For the text-containing cell, return its midpoint in [x, y] coordinate format. 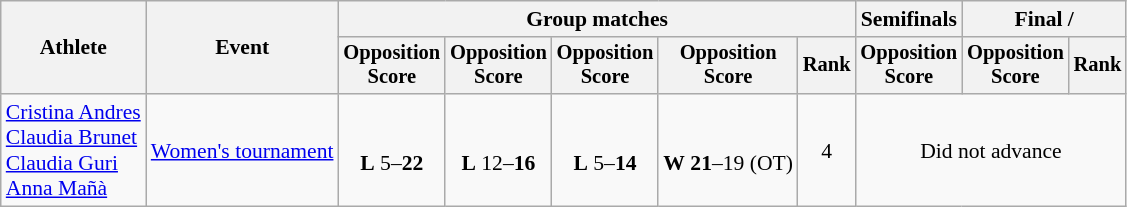
Cristina AndresClaudia BrunetClaudia GuriAnna Mañà [74, 150]
Women's tournament [242, 150]
Final / [1044, 19]
W 21–19 (OT) [728, 150]
L 12–16 [498, 150]
Group matches [598, 19]
L 5–14 [606, 150]
Athlete [74, 48]
Event [242, 48]
Semifinals [910, 19]
4 [827, 150]
L 5–22 [392, 150]
Did not advance [992, 150]
